Detect which cell encompasses the target text, then output its [X, Y] center coordinate. 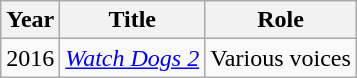
Title [132, 20]
Watch Dogs 2 [132, 58]
2016 [30, 58]
Various voices [281, 58]
Year [30, 20]
Role [281, 20]
